Pinpoint the cell where the given text exists, returning its [X, Y] midpoint coordinate. 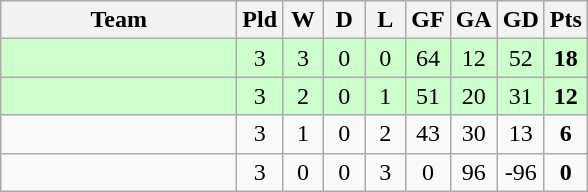
13 [520, 134]
GA [474, 20]
6 [566, 134]
L [386, 20]
20 [474, 96]
51 [428, 96]
18 [566, 58]
30 [474, 134]
Pld [260, 20]
GD [520, 20]
Team [119, 20]
52 [520, 58]
96 [474, 172]
64 [428, 58]
-96 [520, 172]
W [304, 20]
Pts [566, 20]
43 [428, 134]
D [344, 20]
31 [520, 96]
GF [428, 20]
